Return (X, Y) of the center of cell containing provided text 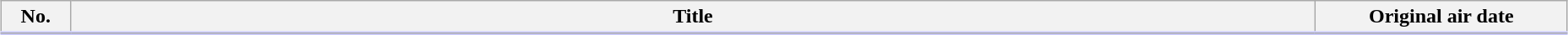
Title (693, 17)
No. (35, 17)
Original air date (1441, 17)
